From the cell containing the given text, extract its center point as [X, Y] coordinate. 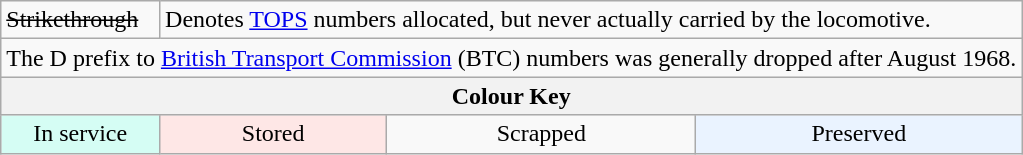
Preserved [859, 134]
Scrapped [542, 134]
Stored [274, 134]
In service [80, 134]
Colour Key [512, 96]
Denotes TOPS numbers allocated, but never actually carried by the locomotive. [591, 20]
The D prefix to British Transport Commission (BTC) numbers was generally dropped after August 1968. [512, 58]
Strikethrough [80, 20]
